Return [x, y] of the center of cell containing provided text 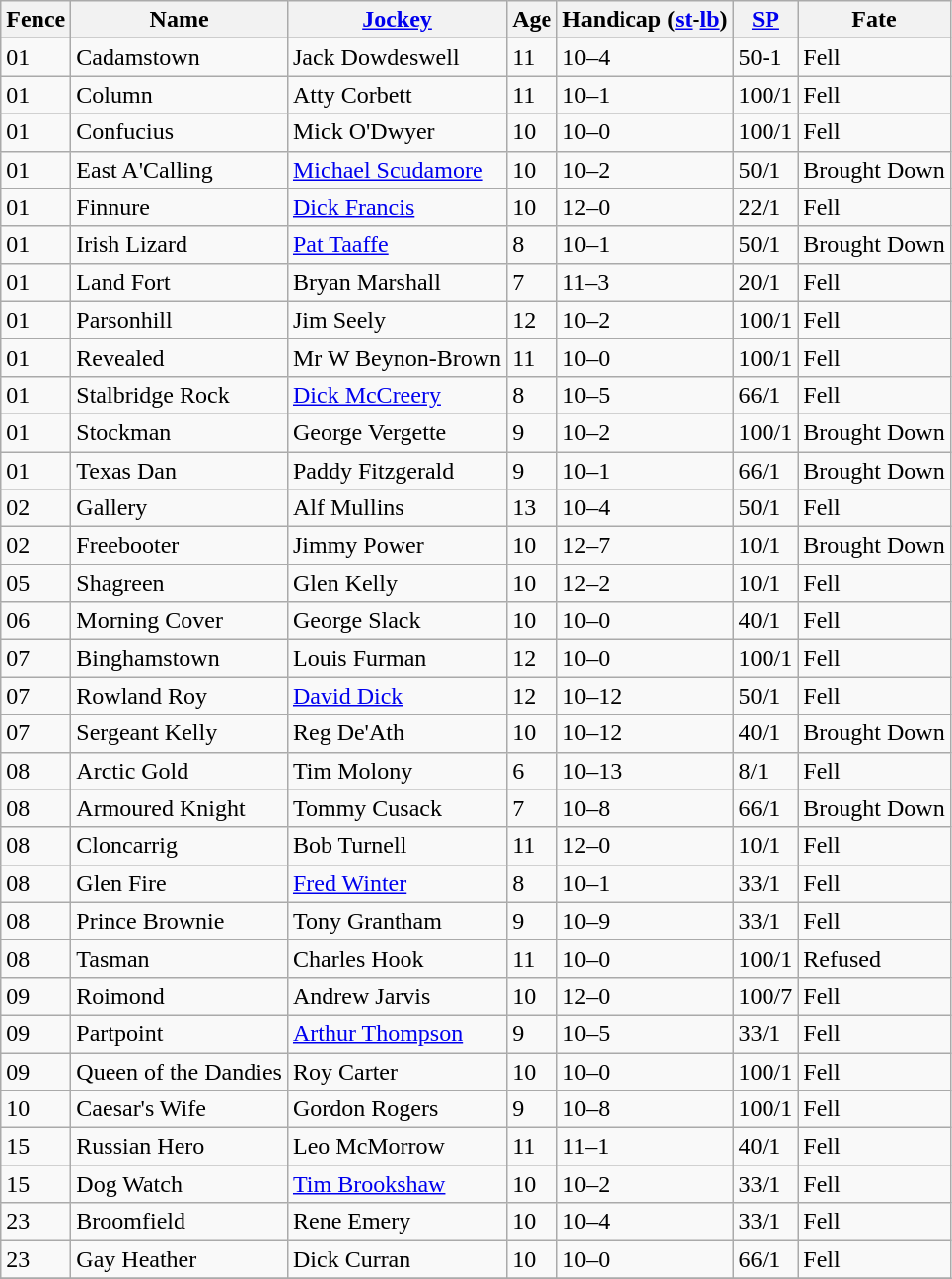
Tasman [180, 958]
10–13 [645, 771]
Column [180, 95]
Freebooter [180, 546]
Prince Brownie [180, 921]
8/1 [766, 771]
Rene Emery [397, 1222]
Jim Seely [397, 320]
Name [180, 20]
Mr W Beynon-Brown [397, 357]
Confucius [180, 132]
Jimmy Power [397, 546]
Jack Dowdeswell [397, 57]
Binghamstown [180, 658]
George Slack [397, 621]
Gay Heather [180, 1259]
Revealed [180, 357]
Bryan Marshall [397, 282]
Paddy Fitzgerald [397, 471]
50-1 [766, 57]
05 [36, 583]
Dick Francis [397, 207]
Handicap (st-lb) [645, 20]
13 [533, 508]
Irish Lizard [180, 245]
Fate [874, 20]
11–1 [645, 1147]
Tony Grantham [397, 921]
Arthur Thompson [397, 1033]
Gordon Rogers [397, 1109]
Stalbridge Rock [180, 395]
Morning Cover [180, 621]
Caesar's Wife [180, 1109]
Roy Carter [397, 1071]
Age [533, 20]
Shagreen [180, 583]
Sergeant Kelly [180, 733]
Cloncarrig [180, 846]
10–9 [645, 921]
Armoured Knight [180, 808]
Andrew Jarvis [397, 996]
Dog Watch [180, 1184]
Fence [36, 20]
Dick Curran [397, 1259]
06 [36, 621]
Broomfield [180, 1222]
Russian Hero [180, 1147]
Land Fort [180, 282]
Dick McCreery [397, 395]
Parsonhill [180, 320]
Refused [874, 958]
22/1 [766, 207]
Cadamstown [180, 57]
David Dick [397, 696]
Tim Molony [397, 771]
East A'Calling [180, 170]
12–7 [645, 546]
Reg De'Ath [397, 733]
Alf Mullins [397, 508]
Queen of the Dandies [180, 1071]
11–3 [645, 282]
Pat Taaffe [397, 245]
Tommy Cusack [397, 808]
12–2 [645, 583]
SP [766, 20]
Bob Turnell [397, 846]
Jockey [397, 20]
Tim Brookshaw [397, 1184]
20/1 [766, 282]
Stockman [180, 432]
Leo McMorrow [397, 1147]
Michael Scudamore [397, 170]
100/7 [766, 996]
6 [533, 771]
Texas Dan [180, 471]
Rowland Roy [180, 696]
Glen Fire [180, 883]
Fred Winter [397, 883]
Louis Furman [397, 658]
Charles Hook [397, 958]
Partpoint [180, 1033]
Finnure [180, 207]
Arctic Gold [180, 771]
Mick O'Dwyer [397, 132]
George Vergette [397, 432]
Gallery [180, 508]
Roimond [180, 996]
Glen Kelly [397, 583]
Atty Corbett [397, 95]
